Determine the [X, Y] coordinate at the center of the cell enclosing the given text.  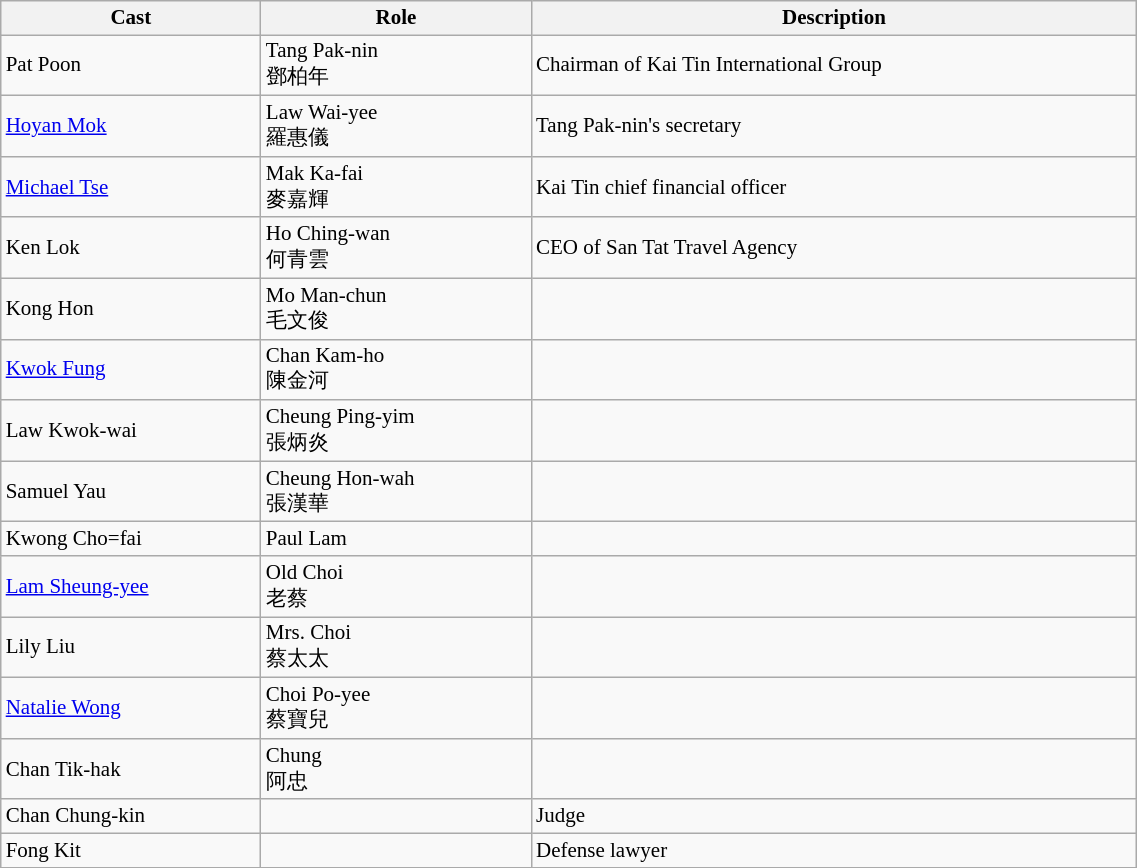
Choi Po-yee蔡寶兒 [396, 708]
Tang Pak-nin鄧柏年 [396, 66]
Old Choi老蔡 [396, 586]
Chan Kam-ho陳金河 [396, 370]
Michael Tse [131, 186]
Ho Ching-wan何青雲 [396, 248]
Hoyan Mok [131, 126]
Fong Kit [131, 850]
Law Kwok-wai [131, 430]
Law Wai-yee羅惠儀 [396, 126]
Chan Chung-kin [131, 816]
Chung阿忠 [396, 768]
Ken Lok [131, 248]
Pat Poon [131, 66]
Kai Tin chief financial officer [834, 186]
Chan Tik-hak [131, 768]
Mak Ka-fai麥嘉輝 [396, 186]
Tang Pak-nin's secretary [834, 126]
Mrs. Choi蔡太太 [396, 648]
Kwong Cho=fai [131, 539]
Cast [131, 18]
Defense lawyer [834, 850]
Judge [834, 816]
Kwok Fung [131, 370]
CEO of San Tat Travel Agency [834, 248]
Mo Man-chun毛文俊 [396, 308]
Cheung Hon-wah張漢華 [396, 492]
Role [396, 18]
Natalie Wong [131, 708]
Lam Sheung-yee [131, 586]
Kong Hon [131, 308]
Lily Liu [131, 648]
Cheung Ping-yim張炳炎 [396, 430]
Paul Lam [396, 539]
Samuel Yau [131, 492]
Description [834, 18]
Chairman of Kai Tin International Group [834, 66]
